Pinpoint the cell where the given text exists, returning its [X, Y] midpoint coordinate. 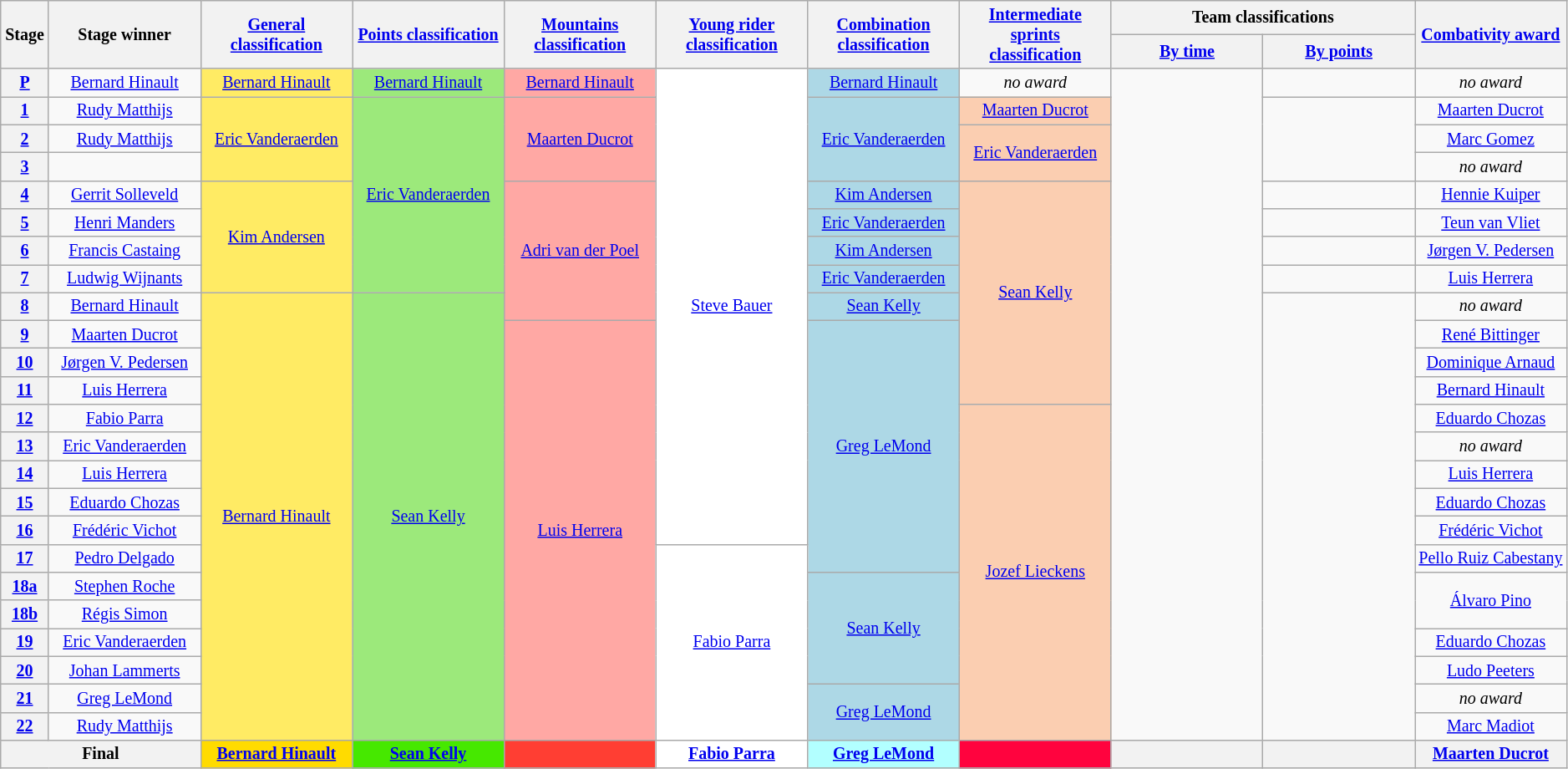
3 [25, 167]
8 [25, 306]
Teun van Vliet [1491, 222]
17 [25, 558]
Stephen Roche [124, 587]
22 [25, 726]
Marc Gomez [1491, 139]
Team classifications [1263, 18]
4 [25, 194]
21 [25, 699]
14 [25, 475]
General classification [277, 35]
Régis Simon [124, 614]
11 [25, 391]
Ludwig Wijnants [124, 279]
P [25, 84]
Combination classification [884, 35]
Francis Castaing [124, 251]
18a [25, 587]
19 [25, 642]
Ludo Peeters [1491, 670]
5 [25, 222]
Steve Bauer [732, 308]
Mountains classification [580, 35]
12 [25, 418]
2 [25, 139]
By points [1339, 52]
Points classification [429, 35]
By time [1187, 52]
6 [25, 251]
Henri Manders [124, 222]
Final [100, 754]
7 [25, 279]
1 [25, 110]
Stage winner [124, 35]
Pedro Delgado [124, 558]
20 [25, 670]
Combativity award [1491, 35]
Dominique Arnaud [1491, 363]
9 [25, 334]
16 [25, 530]
Marc Madiot [1491, 726]
15 [25, 503]
Young rider classification [732, 35]
Hennie Kuiper [1491, 194]
10 [25, 363]
Adri van der Poel [580, 251]
Intermediate sprints classification [1035, 35]
Gerrit Solleveld [124, 194]
Stage [25, 35]
Álvaro Pino [1491, 600]
Jozef Lieckens [1035, 573]
René Bittinger [1491, 334]
Pello Ruiz Cabestany [1491, 558]
Johan Lammerts [124, 670]
18b [25, 614]
13 [25, 446]
